For the text-containing cell, return its midpoint in (X, Y) coordinate format. 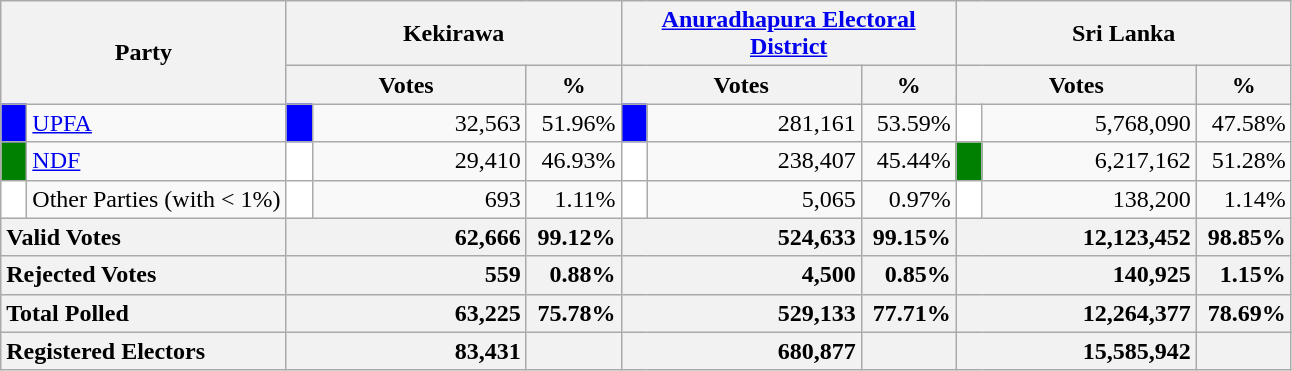
524,633 (741, 237)
99.15% (908, 237)
Other Parties (with < 1%) (156, 199)
Party (144, 52)
281,161 (754, 123)
140,925 (1076, 275)
12,123,452 (1076, 237)
99.12% (574, 237)
NDF (156, 161)
0.97% (908, 199)
Rejected Votes (144, 275)
Registered Electors (144, 351)
15,585,942 (1076, 351)
29,410 (419, 161)
98.85% (1244, 237)
51.96% (574, 123)
83,431 (406, 351)
238,407 (754, 161)
UPFA (156, 123)
Kekirawa (454, 34)
Sri Lanka (1124, 34)
1.15% (1244, 275)
680,877 (741, 351)
46.93% (574, 161)
53.59% (908, 123)
45.44% (908, 161)
5,768,090 (1089, 123)
78.69% (1244, 313)
5,065 (754, 199)
62,666 (406, 237)
529,133 (741, 313)
0.85% (908, 275)
47.58% (1244, 123)
6,217,162 (1089, 161)
1.14% (1244, 199)
138,200 (1089, 199)
32,563 (419, 123)
1.11% (574, 199)
Anuradhapura Electoral District (788, 34)
559 (406, 275)
77.71% (908, 313)
0.88% (574, 275)
4,500 (741, 275)
12,264,377 (1076, 313)
75.78% (574, 313)
51.28% (1244, 161)
Valid Votes (144, 237)
693 (419, 199)
Total Polled (144, 313)
63,225 (406, 313)
